Find where the given text appears and provide that cell's center as (x, y) coordinate. 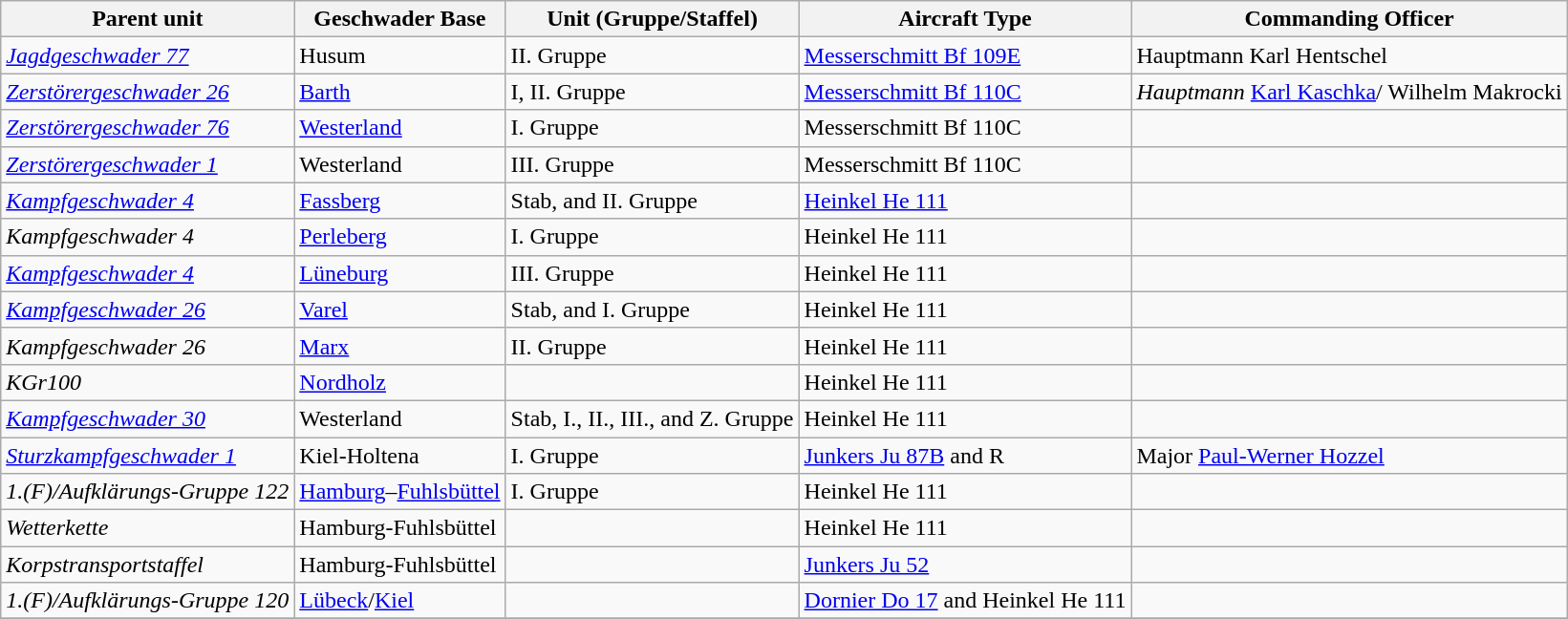
Wetterkette (147, 528)
Marx (399, 346)
Lübeck/Kiel (399, 601)
Hamburg–Fuhlsbüttel (399, 492)
Stab, and I. Gruppe (652, 309)
Aircraft Type (965, 19)
Parent unit (147, 19)
Barth (399, 92)
Stab, I., II., III., and Z. Gruppe (652, 418)
1.(F)/Aufklärungs-Gruppe 122 (147, 492)
Dornier Do 17 and Heinkel He 111 (965, 601)
1.(F)/Aufklärungs-Gruppe 120 (147, 601)
Nordholz (399, 382)
Husum (399, 55)
Stab, and II. Gruppe (652, 201)
Kampfgeschwader 30 (147, 418)
Zerstörergeschwader 76 (147, 128)
Hauptmann Karl Kaschka/ Wilhelm Makrocki (1349, 92)
Major Paul-Werner Hozzel (1349, 456)
Unit (Gruppe/Staffel) (652, 19)
Junkers Ju 52 (965, 565)
Commanding Officer (1349, 19)
Zerstörergeschwader 26 (147, 92)
Fassberg (399, 201)
Sturzkampfgeschwader 1 (147, 456)
Jagdgeschwader 77 (147, 55)
Messerschmitt Bf 109E (965, 55)
Varel (399, 309)
Kiel-Holtena (399, 456)
KGr100 (147, 382)
Korpstransportstaffel (147, 565)
Geschwader Base (399, 19)
Hauptmann Karl Hentschel (1349, 55)
Lüneburg (399, 273)
I, II. Gruppe (652, 92)
Perleberg (399, 237)
Zerstörergeschwader 1 (147, 164)
Junkers Ju 87B and R (965, 456)
